Scan for the cell matching the given text and deliver its [X, Y] coordinate at center. 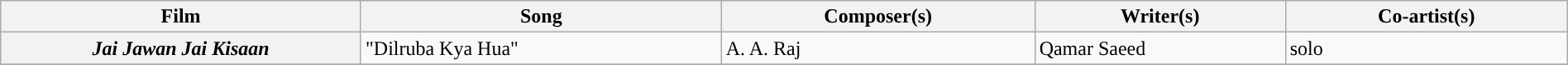
solo [1426, 48]
Film [181, 17]
Composer(s) [878, 17]
Co-artist(s) [1426, 17]
"Dilruba Kya Hua" [541, 48]
Jai Jawan Jai Kisaan [181, 48]
Song [541, 17]
Writer(s) [1159, 17]
A. A. Raj [878, 48]
Qamar Saeed [1159, 48]
